Scan for the cell matching the given text and deliver its (x, y) coordinate at center. 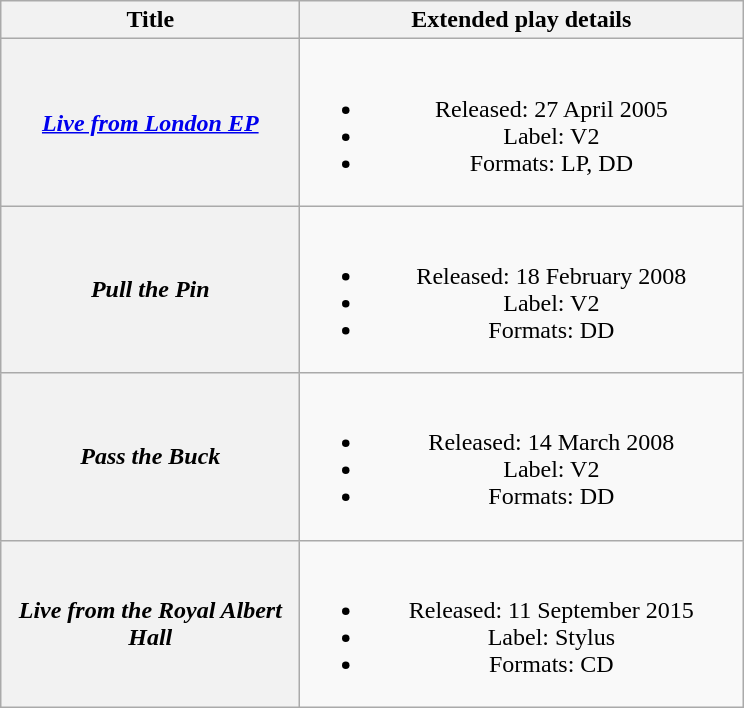
Released: 11 September 2015Label: StylusFormats: CD (522, 624)
Live from the Royal Albert Hall (150, 624)
Live from London EP (150, 122)
Released: 14 March 2008Label: V2Formats: DD (522, 456)
Title (150, 20)
Released: 18 February 2008Label: V2Formats: DD (522, 290)
Pass the Buck (150, 456)
Released: 27 April 2005Label: V2Formats: LP, DD (522, 122)
Pull the Pin (150, 290)
Extended play details (522, 20)
